Find where the given text appears and provide that cell's center as (x, y) coordinate. 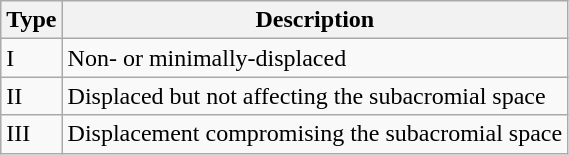
Displacement compromising the subacromial space (315, 134)
Type (32, 20)
II (32, 96)
III (32, 134)
Description (315, 20)
Displaced but not affecting the subacromial space (315, 96)
I (32, 58)
Non- or minimally-displaced (315, 58)
